Scan for the cell matching the given text and deliver its (x, y) coordinate at center. 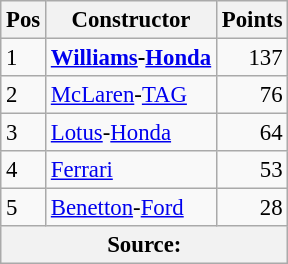
5 (24, 208)
Points (252, 20)
McLaren-TAG (132, 95)
64 (252, 133)
Ferrari (132, 170)
53 (252, 170)
4 (24, 170)
3 (24, 133)
2 (24, 95)
Source: (144, 245)
1 (24, 58)
Lotus-Honda (132, 133)
Constructor (132, 20)
Benetton-Ford (132, 208)
137 (252, 58)
Williams-Honda (132, 58)
76 (252, 95)
Pos (24, 20)
28 (252, 208)
